Capture the cell that displays the provided text and extract its (x, y) central coordinate. 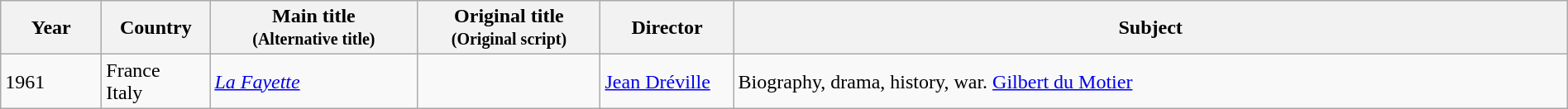
Country (155, 28)
Main title(Alternative title) (314, 28)
FranceItaly (155, 81)
1961 (51, 81)
Director (667, 28)
Biography, drama, history, war. Gilbert du Motier (1150, 81)
La Fayette (314, 81)
Subject (1150, 28)
Year (51, 28)
Original title(Original script) (509, 28)
Jean Dréville (667, 81)
